Identify which cell holds the provided text, then report its (X, Y) central coordinate. 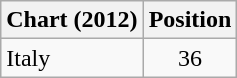
36 (190, 58)
Position (190, 20)
Italy (72, 58)
Chart (2012) (72, 20)
